Capture the cell that displays the provided text and extract its (X, Y) central coordinate. 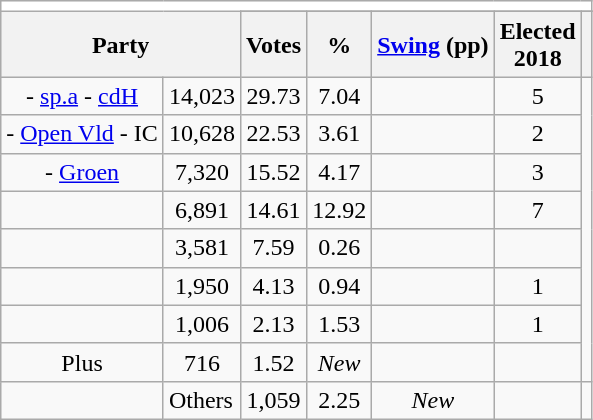
- Open Vld - IC (82, 134)
15.52 (273, 172)
1,006 (202, 324)
14,023 (202, 96)
- sp.a - cdH (82, 96)
2 (538, 134)
1.52 (273, 362)
1,059 (273, 400)
2.25 (340, 400)
2.13 (273, 324)
5 (538, 96)
7.59 (273, 248)
0.94 (340, 286)
12.92 (340, 210)
22.53 (273, 134)
7,320 (202, 172)
% (340, 44)
0.26 (340, 248)
6,891 (202, 210)
3,581 (202, 248)
Plus (82, 362)
Swing (pp) (433, 44)
3 (538, 172)
1,950 (202, 286)
3.61 (340, 134)
Elected2018 (538, 44)
14.61 (273, 210)
716 (202, 362)
4.13 (273, 286)
4.17 (340, 172)
7.04 (340, 96)
1.53 (340, 324)
7 (538, 210)
Party (121, 44)
10,628 (202, 134)
Others (202, 400)
29.73 (273, 96)
- Groen (82, 172)
Votes (273, 44)
